Return (x, y) of the center of cell containing provided text 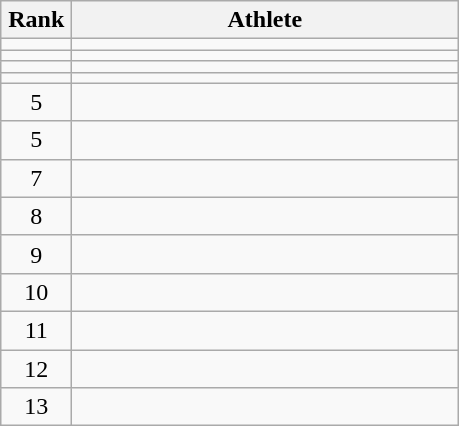
8 (36, 216)
Athlete (265, 20)
12 (36, 369)
7 (36, 178)
11 (36, 330)
13 (36, 407)
Rank (36, 20)
9 (36, 254)
10 (36, 292)
